Find where the given text appears and provide that cell's center as (X, Y) coordinate. 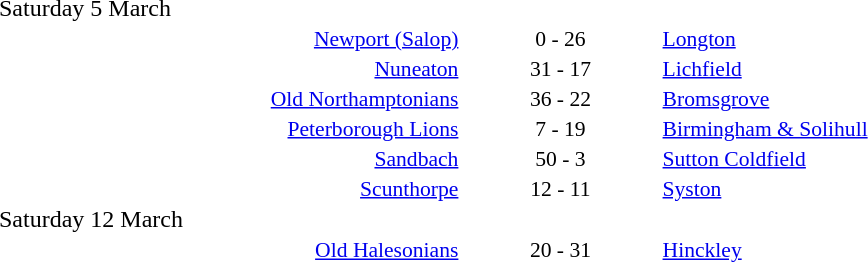
50 - 3 (560, 158)
12 - 11 (560, 188)
36 - 22 (560, 98)
0 - 26 (560, 38)
7 - 19 (560, 128)
31 - 17 (560, 68)
